Detect which cell encompasses the target text, then output its (X, Y) center coordinate. 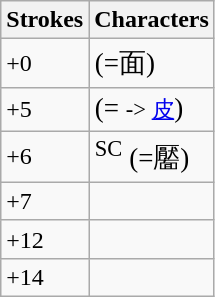
Strokes (45, 20)
+12 (45, 239)
+7 (45, 201)
(= -> 皮) (152, 109)
+5 (45, 109)
(=面) (152, 63)
+6 (45, 156)
Characters (152, 20)
+14 (45, 277)
+0 (45, 63)
SC (=靨) (152, 156)
